Search for the cell housing the specified text and yield its [X, Y] center coordinate. 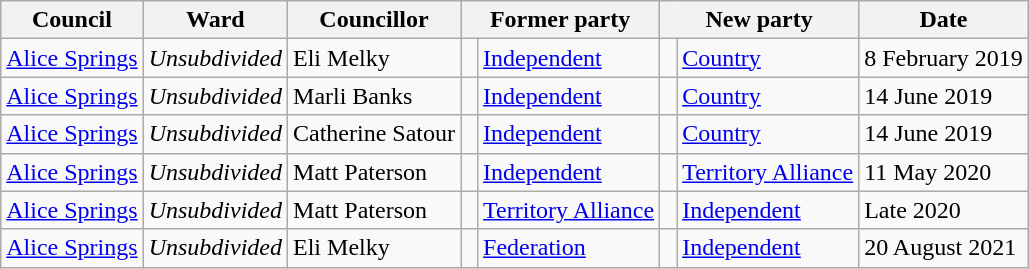
Federation [569, 248]
Ward [215, 20]
New party [760, 20]
20 August 2021 [944, 248]
Catherine Satour [374, 134]
8 February 2019 [944, 58]
Marli Banks [374, 96]
Date [944, 20]
Councillor [374, 20]
Council [72, 20]
11 May 2020 [944, 172]
Late 2020 [944, 210]
Former party [560, 20]
